Locate the cell with the specified text and output its (x, y) center coordinate. 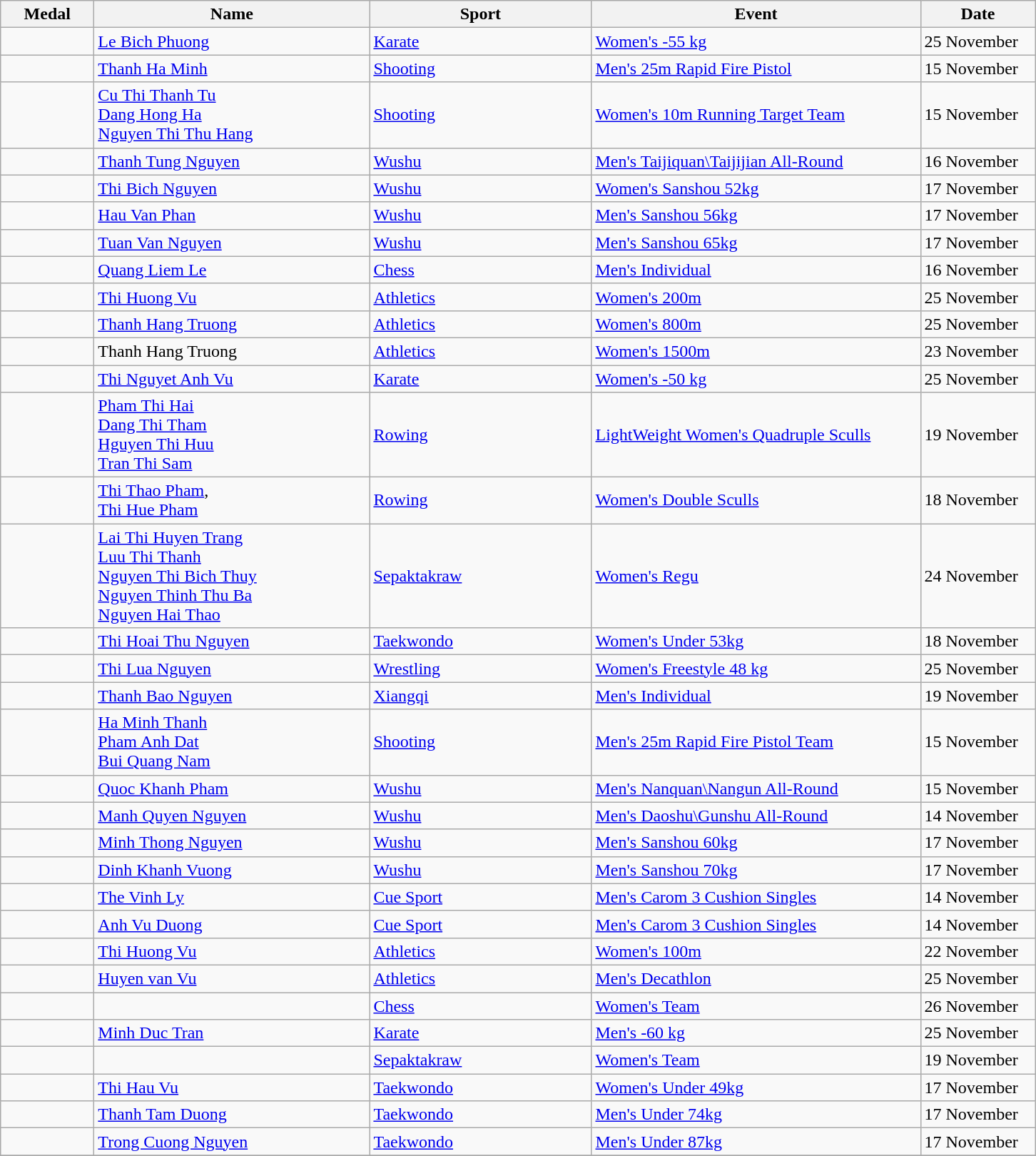
Women's Regu (756, 576)
Ha Minh ThanhPham Anh DatBui Quang Nam (232, 742)
Anh Vu Duong (232, 924)
Date (977, 14)
Sport (481, 14)
Women's Freestyle 48 kg (756, 669)
Women's 800m (756, 324)
Women's -50 kg (756, 379)
Men's Taijiquan\Taijijian All-Round (756, 161)
Thanh Tung Nguyen (232, 161)
Thi Thao Pham, Thi Hue Pham (232, 501)
Minh Duc Tran (232, 1033)
Men's 25m Rapid Fire Pistol Team (756, 742)
Men's Under 74kg (756, 1115)
Hau Van Phan (232, 216)
The Vinh Ly (232, 897)
Women's Double Sculls (756, 501)
Quang Liem Le (232, 270)
Cu Thi Thanh TuDang Hong HaNguyen Thi Thu Hang (232, 115)
Thi Hau Vu (232, 1087)
Men's Daoshu\Gunshu All-Round (756, 816)
Thi Nguyet Anh Vu (232, 379)
Wrestling (481, 669)
Lai Thi Huyen TrangLuu Thi ThanhNguyen Thi Bich ThuyNguyen Thinh Thu BaNguyen Hai Thao (232, 576)
Name (232, 14)
Thanh Ha Minh (232, 69)
Trong Cuong Nguyen (232, 1142)
Manh Quyen Nguyen (232, 816)
Men's Under 87kg (756, 1142)
LightWeight Women's Quadruple Sculls (756, 435)
26 November (977, 1005)
Dinh Khanh Vuong (232, 870)
Huyen van Vu (232, 978)
Men's Sanshou 56kg (756, 216)
Men's Nanquan\Nangun All-Round (756, 789)
24 November (977, 576)
Thi Lua Nguyen (232, 669)
Thi Hoai Thu Nguyen (232, 642)
Men's Sanshou 60kg (756, 843)
Women's 200m (756, 297)
Men's Sanshou 65kg (756, 243)
Le Bich Phuong (232, 41)
Women's Under 53kg (756, 642)
Thanh Tam Duong (232, 1115)
Pham Thi HaiDang Thi ThamHguyen Thi HuuTran Thi Sam (232, 435)
Women's -55 kg (756, 41)
Thanh Bao Nguyen (232, 696)
Medal (47, 14)
Men's -60 kg (756, 1033)
Women's 10m Running Target Team (756, 115)
Xiangqi (481, 696)
23 November (977, 351)
Event (756, 14)
Women's 100m (756, 951)
Thi Bich Nguyen (232, 188)
Minh Thong Nguyen (232, 843)
Women's 1500m (756, 351)
Men's 25m Rapid Fire Pistol (756, 69)
Tuan Van Nguyen (232, 243)
Men's Sanshou 70kg (756, 870)
22 November (977, 951)
Quoc Khanh Pham (232, 789)
Women's Under 49kg (756, 1087)
Women's Sanshou 52kg (756, 188)
Men's Decathlon (756, 978)
